Pinpoint the cell where the given text exists, returning its [X, Y] midpoint coordinate. 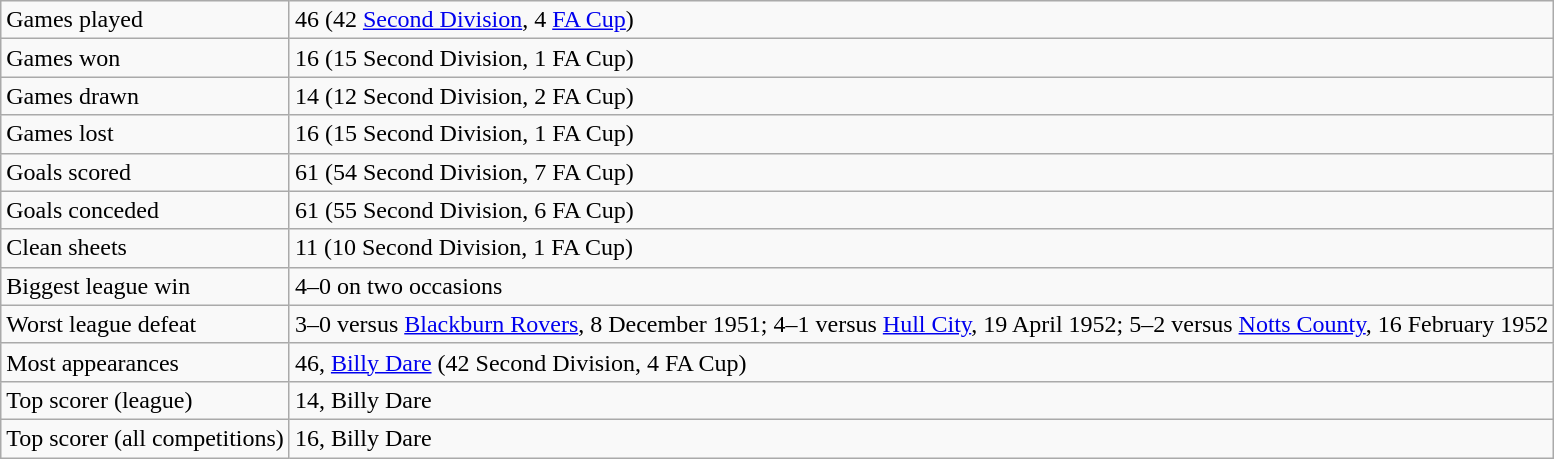
Games won [146, 58]
Most appearances [146, 362]
Goals scored [146, 172]
Goals conceded [146, 210]
Clean sheets [146, 248]
4–0 on two occasions [922, 286]
61 (55 Second Division, 6 FA Cup) [922, 210]
16, Billy Dare [922, 438]
Games played [146, 20]
11 (10 Second Division, 1 FA Cup) [922, 248]
Worst league defeat [146, 324]
14 (12 Second Division, 2 FA Cup) [922, 96]
Top scorer (league) [146, 400]
Games lost [146, 134]
Games drawn [146, 96]
46, Billy Dare (42 Second Division, 4 FA Cup) [922, 362]
61 (54 Second Division, 7 FA Cup) [922, 172]
46 (42 Second Division, 4 FA Cup) [922, 20]
3–0 versus Blackburn Rovers, 8 December 1951; 4–1 versus Hull City, 19 April 1952; 5–2 versus Notts County, 16 February 1952 [922, 324]
14, Billy Dare [922, 400]
Biggest league win [146, 286]
Top scorer (all competitions) [146, 438]
